Search for the cell housing the specified text and yield its (x, y) center coordinate. 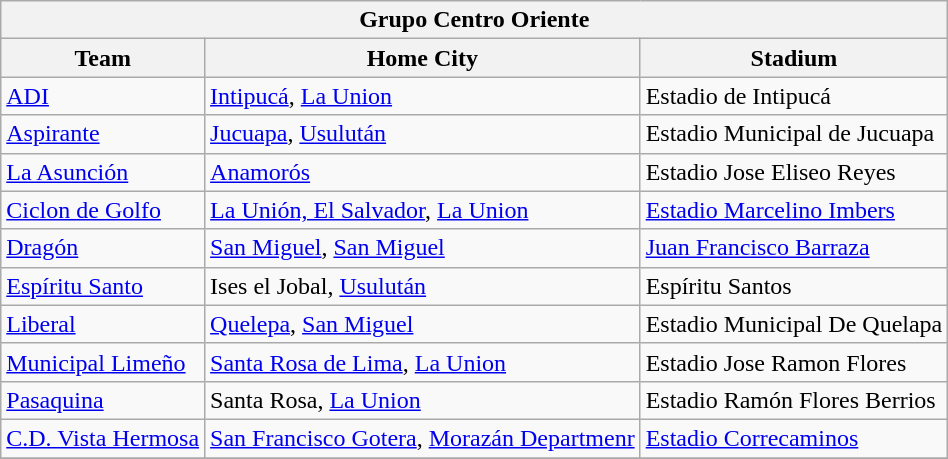
Estadio de Intipucá (794, 96)
Ises el Jobal, Usulután (423, 286)
Grupo Centro Oriente (474, 20)
Espíritu Santos (794, 286)
Santa Rosa de Lima, La Union (423, 362)
San Miguel, San Miguel (423, 248)
Estadio Marcelino Imbers (794, 210)
Estadio Correcaminos (794, 438)
Santa Rosa, La Union (423, 400)
La Asunción (103, 172)
Pasaquina (103, 400)
Estadio Municipal De Quelapa (794, 324)
C.D. Vista Hermosa (103, 438)
Quelepa, San Miguel (423, 324)
Liberal (103, 324)
ADI (103, 96)
Estadio Jose Eliseo Reyes (794, 172)
Estadio Jose Ramon Flores (794, 362)
Stadium (794, 58)
Anamorós (423, 172)
Home City (423, 58)
Estadio Municipal de Jucuapa (794, 134)
San Francisco Gotera, Morazán Departmenr (423, 438)
Estadio Ramón Flores Berrios (794, 400)
La Unión, El Salvador, La Union (423, 210)
Aspirante (103, 134)
Espíritu Santo (103, 286)
Juan Francisco Barraza (794, 248)
Municipal Limeño (103, 362)
Jucuapa, Usulután (423, 134)
Team (103, 58)
Intipucá, La Union (423, 96)
Ciclon de Golfo (103, 210)
Dragón (103, 248)
